Pinpoint the cell where the given text exists, returning its [x, y] midpoint coordinate. 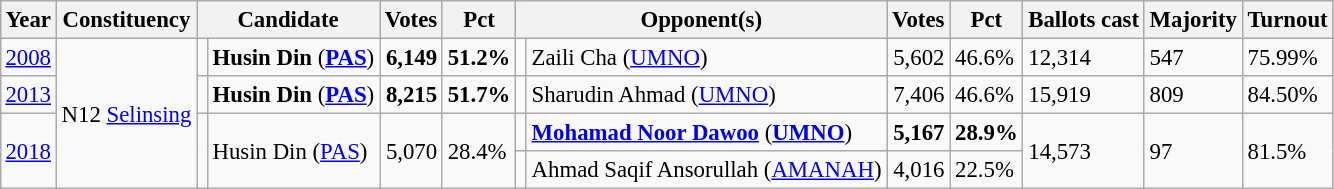
Constituency [126, 20]
N12 Selinsing [126, 113]
Candidate [288, 20]
8,215 [412, 95]
Sharudin Ahmad (UMNO) [706, 95]
5,167 [918, 133]
28.4% [478, 152]
14,573 [1084, 152]
2018 [28, 152]
51.7% [478, 95]
Year [28, 20]
Ahmad Saqif Ansorullah (AMANAH) [706, 170]
51.2% [478, 57]
Mohamad Noor Dawoo (UMNO) [706, 133]
81.5% [1288, 152]
Turnout [1288, 20]
6,149 [412, 57]
12,314 [1084, 57]
809 [1193, 95]
84.50% [1288, 95]
15,919 [1084, 95]
547 [1193, 57]
22.5% [986, 170]
7,406 [918, 95]
97 [1193, 152]
28.9% [986, 133]
2013 [28, 95]
75.99% [1288, 57]
5,602 [918, 57]
5,070 [412, 152]
4,016 [918, 170]
Opponent(s) [702, 20]
Ballots cast [1084, 20]
Majority [1193, 20]
2008 [28, 57]
Zaili Cha (UMNO) [706, 57]
